Return (x, y) of the center of cell containing provided text 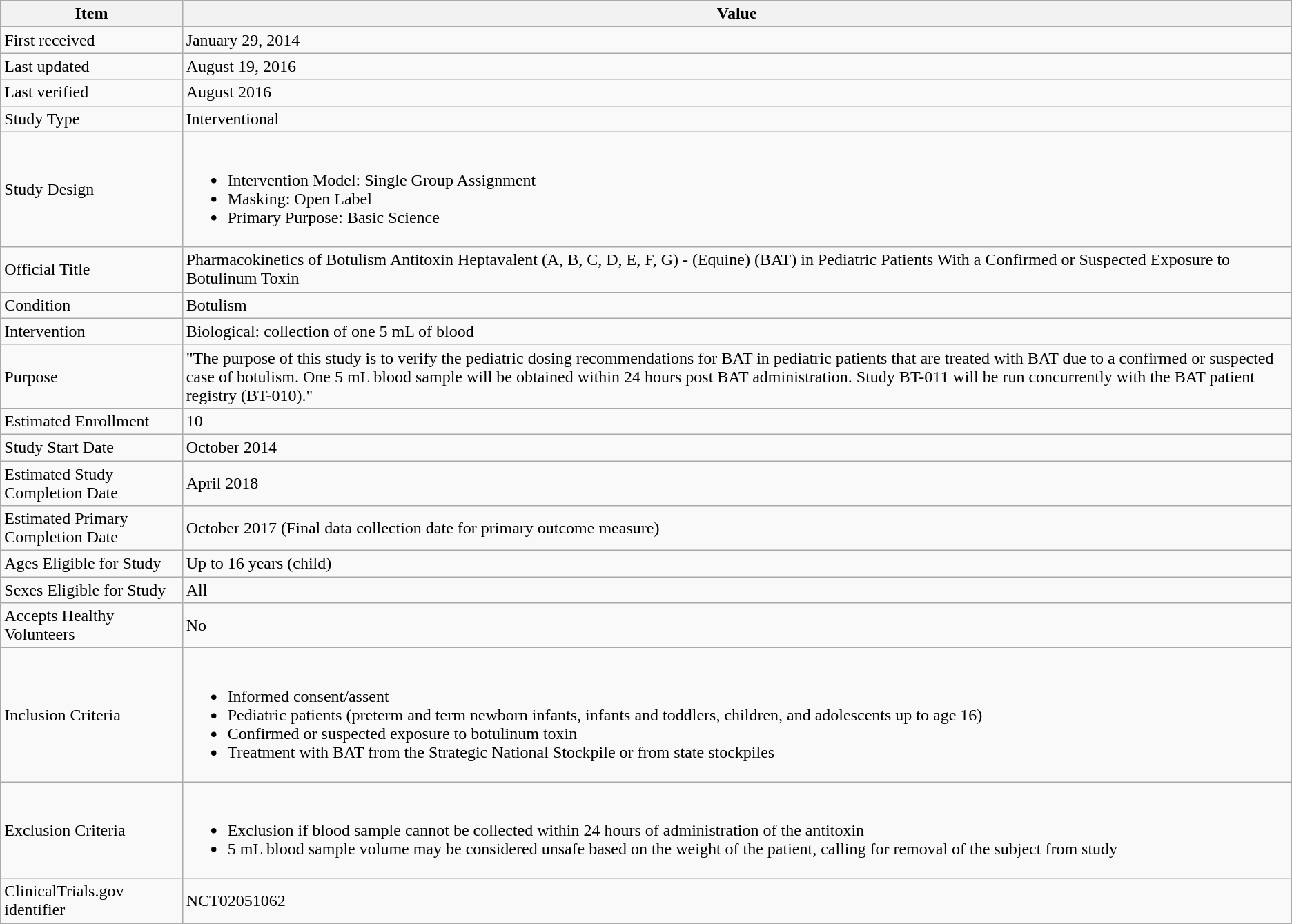
Botulism (737, 305)
Condition (91, 305)
ClinicalTrials.gov identifier (91, 901)
Purpose (91, 376)
Intervention (91, 331)
First received (91, 40)
No (737, 625)
NCT02051062 (737, 901)
Estimated Primary Completion Date (91, 529)
Official Title (91, 269)
Item (91, 14)
Estimated Study Completion Date (91, 483)
Study Design (91, 189)
Estimated Enrollment (91, 421)
Ages Eligible for Study (91, 564)
October 2017 (Final data collection date for primary outcome measure) (737, 529)
10 (737, 421)
April 2018 (737, 483)
Last updated (91, 66)
Study Start Date (91, 447)
Study Type (91, 119)
Intervention Model: Single Group AssignmentMasking: Open LabelPrimary Purpose: Basic Science (737, 189)
August 2016 (737, 92)
August 19, 2016 (737, 66)
Up to 16 years (child) (737, 564)
Value (737, 14)
Interventional (737, 119)
Biological: collection of one 5 mL of blood (737, 331)
January 29, 2014 (737, 40)
Exclusion Criteria (91, 830)
October 2014 (737, 447)
Last verified (91, 92)
All (737, 590)
Inclusion Criteria (91, 715)
Sexes Eligible for Study (91, 590)
Accepts Healthy Volunteers (91, 625)
